Output the [X, Y] coordinate of the center of the cell containing the given text.  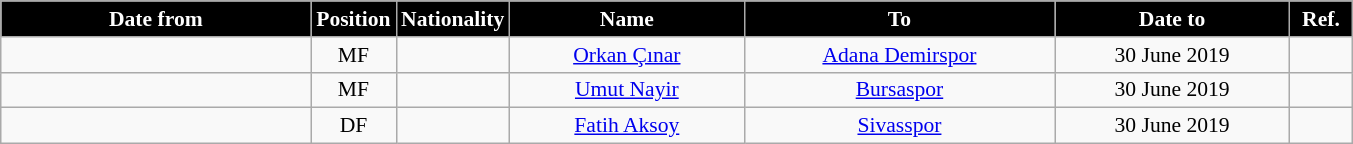
Fatih Aksoy [626, 126]
Date to [1172, 19]
Adana Demirspor [899, 55]
Orkan Çınar [626, 55]
Umut Nayir [626, 90]
Name [626, 19]
Sivasspor [899, 126]
Position [354, 19]
To [899, 19]
Date from [156, 19]
Nationality [452, 19]
Ref. [1322, 19]
Bursaspor [899, 90]
DF [354, 126]
